Pinpoint the cell where the given text exists, returning its [x, y] midpoint coordinate. 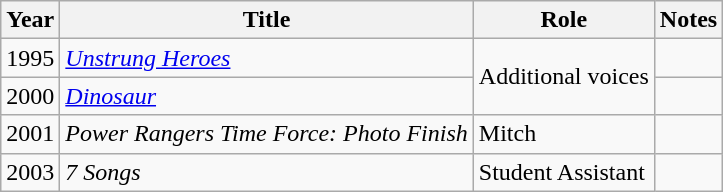
Dinosaur [266, 96]
Additional voices [564, 77]
Title [266, 20]
1995 [30, 58]
Power Rangers Time Force: Photo Finish [266, 134]
2001 [30, 134]
Unstrung Heroes [266, 58]
7 Songs [266, 172]
Mitch [564, 134]
Role [564, 20]
2003 [30, 172]
2000 [30, 96]
Student Assistant [564, 172]
Notes [688, 20]
Year [30, 20]
